Detect which cell encompasses the target text, then output its (x, y) center coordinate. 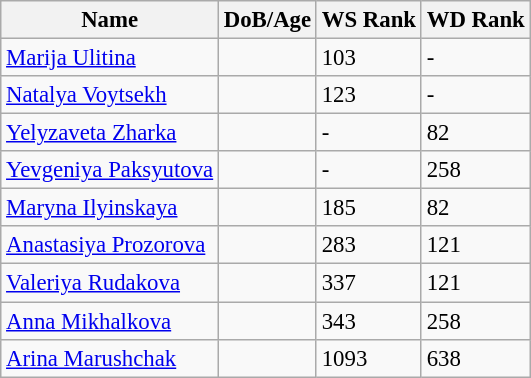
Valeriya Rudakova (110, 283)
343 (368, 321)
Anastasiya Prozorova (110, 245)
Anna Mikhalkova (110, 321)
185 (368, 208)
Natalya Voytsekh (110, 95)
337 (368, 283)
WS Rank (368, 20)
638 (476, 358)
283 (368, 245)
WD Rank (476, 20)
Maryna Ilyinskaya (110, 208)
Yevgeniya Paksyutova (110, 170)
Arina Marushchak (110, 358)
1093 (368, 358)
Name (110, 20)
DoB/Age (267, 20)
103 (368, 58)
123 (368, 95)
Yelyzaveta Zharka (110, 133)
Marija Ulitina (110, 58)
